Search for the cell housing the specified text and yield its (X, Y) center coordinate. 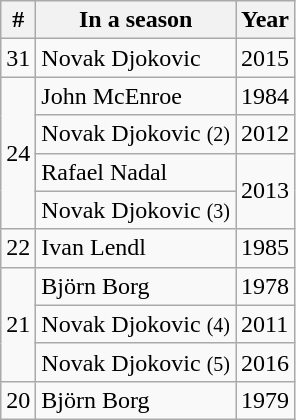
Novak Djokovic (3) (136, 210)
# (18, 20)
31 (18, 58)
Novak Djokovic (136, 58)
20 (18, 400)
2012 (266, 134)
Year (266, 20)
1984 (266, 96)
2011 (266, 324)
24 (18, 153)
2013 (266, 191)
1978 (266, 286)
22 (18, 248)
Novak Djokovic (2) (136, 134)
1985 (266, 248)
2016 (266, 362)
1979 (266, 400)
2015 (266, 58)
John McEnroe (136, 96)
21 (18, 324)
In a season (136, 20)
Novak Djokovic (4) (136, 324)
Rafael Nadal (136, 172)
Ivan Lendl (136, 248)
Novak Djokovic (5) (136, 362)
